Extract the [X, Y] coordinate from the center of the cell holding the provided text.  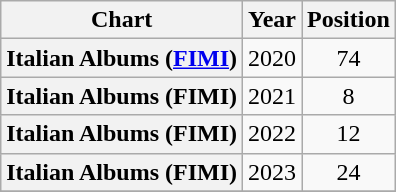
Position [349, 20]
2020 [272, 58]
2022 [272, 134]
12 [349, 134]
Chart [122, 20]
Year [272, 20]
8 [349, 96]
74 [349, 58]
2021 [272, 96]
24 [349, 172]
2023 [272, 172]
